Identify which cell holds the provided text, then report its (X, Y) central coordinate. 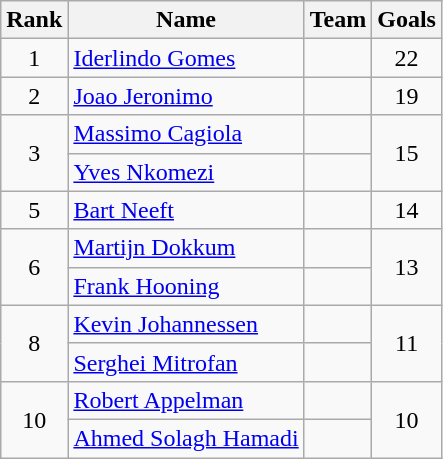
2 (34, 96)
8 (34, 343)
Rank (34, 20)
Name (186, 20)
1 (34, 58)
6 (34, 267)
14 (407, 210)
Iderlindo Gomes (186, 58)
13 (407, 267)
11 (407, 343)
Kevin Johannessen (186, 324)
15 (407, 153)
Serghei Mitrofan (186, 362)
Goals (407, 20)
Robert Appelman (186, 400)
3 (34, 153)
Joao Jeronimo (186, 96)
Martijn Dokkum (186, 248)
Ahmed Solagh Hamadi (186, 438)
Bart Neeft (186, 210)
22 (407, 58)
Team (338, 20)
Massimo Cagiola (186, 134)
Frank Hooning (186, 286)
5 (34, 210)
19 (407, 96)
Yves Nkomezi (186, 172)
